Determine the [x, y] coordinate at the center of the cell enclosing the given text.  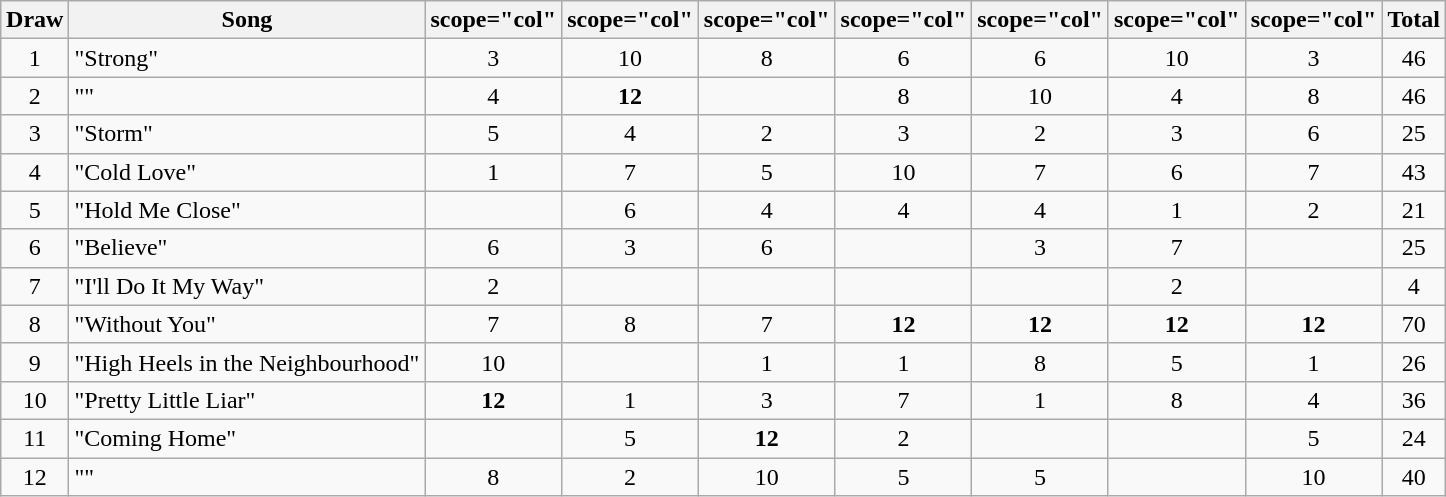
"Without You" [247, 324]
"Storm" [247, 134]
"High Heels in the Neighbourhood" [247, 362]
11 [35, 438]
"I'll Do It My Way" [247, 286]
70 [1414, 324]
21 [1414, 210]
40 [1414, 477]
"Hold Me Close" [247, 210]
"Pretty Little Liar" [247, 400]
"Believe" [247, 248]
Draw [35, 20]
24 [1414, 438]
26 [1414, 362]
"Strong" [247, 58]
"Cold Love" [247, 172]
Total [1414, 20]
"Coming Home" [247, 438]
9 [35, 362]
Song [247, 20]
43 [1414, 172]
36 [1414, 400]
